Detect which cell encompasses the target text, then output its [x, y] center coordinate. 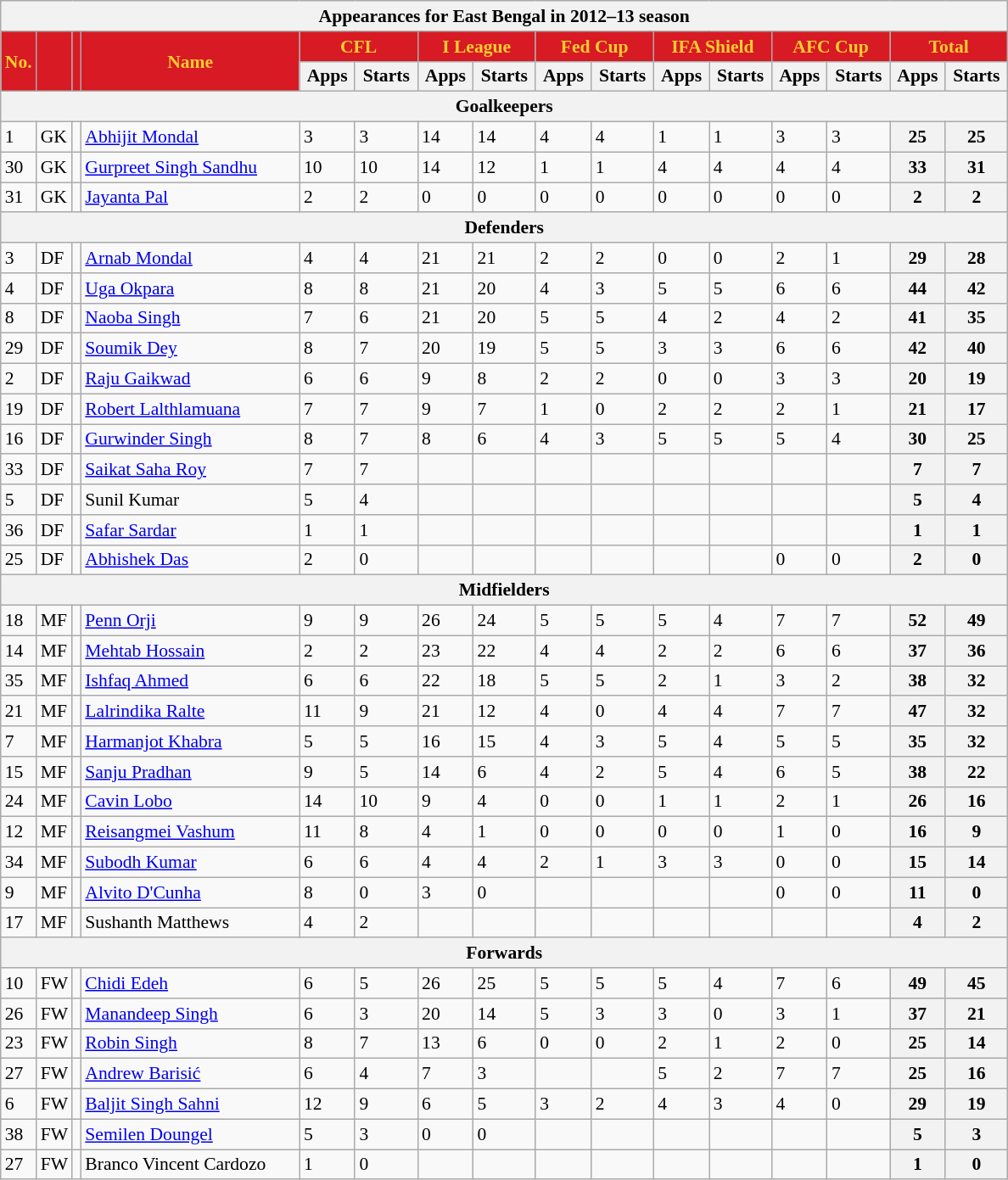
34 [19, 863]
41 [918, 318]
Gurwinder Singh [190, 439]
40 [977, 349]
AFC Cup [830, 47]
45 [977, 983]
Safar Sardar [190, 530]
52 [918, 621]
Semilen Doungel [190, 1134]
Uga Okpara [190, 288]
Raju Gaikwad [190, 379]
Sanju Pradhan [190, 772]
Andrew Barisić [190, 1074]
28 [977, 258]
Cavin Lobo [190, 802]
Robert Lalthlamuana [190, 409]
Total [949, 47]
47 [918, 712]
Saikat Saha Roy [190, 470]
Soumik Dey [190, 349]
Chidi Edeh [190, 983]
Sushanth Matthews [190, 923]
Goalkeepers [504, 107]
Fed Cup [594, 47]
Manandeep Singh [190, 1014]
Abhijit Mondal [190, 137]
Arnab Mondal [190, 258]
44 [918, 288]
No. [19, 61]
Defenders [504, 228]
Sunil Kumar [190, 500]
CFL [358, 47]
Baljit Singh Sahni [190, 1105]
Forwards [504, 954]
Robin Singh [190, 1043]
Abhishek Das [190, 560]
Alvito D'Cunha [190, 892]
Penn Orji [190, 621]
Jayanta Pal [190, 198]
Name [190, 61]
Ishfaq Ahmed [190, 681]
Midfielders [504, 590]
Lalrindika Ralte [190, 712]
Subodh Kumar [190, 863]
Harmanjot Khabra [190, 741]
Reisangmei Vashum [190, 832]
Mehtab Hossain [190, 651]
IFA Shield [713, 47]
Appearances for East Bengal in 2012–13 season [504, 16]
Branco Vincent Cardozo [190, 1165]
Gurpreet Singh Sandhu [190, 167]
Naoba Singh [190, 318]
I League [477, 47]
13 [445, 1043]
